Determine the (X, Y) coordinate at the center of the cell enclosing the given text.  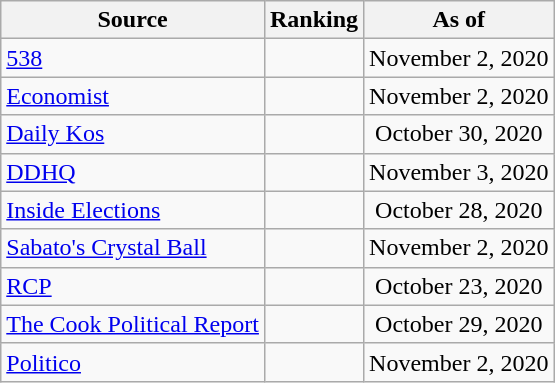
Source (133, 20)
Ranking (314, 20)
October 28, 2020 (459, 210)
October 23, 2020 (459, 286)
November 3, 2020 (459, 172)
As of (459, 20)
Daily Kos (133, 134)
Economist (133, 96)
October 29, 2020 (459, 324)
Sabato's Crystal Ball (133, 248)
The Cook Political Report (133, 324)
October 30, 2020 (459, 134)
Inside Elections (133, 210)
Politico (133, 362)
RCP (133, 286)
538 (133, 58)
DDHQ (133, 172)
